Determine the (x, y) coordinate at the center of the cell enclosing the given text.  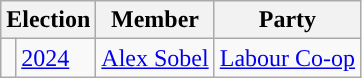
Labour Co-op (287, 58)
Party (287, 20)
2024 (56, 58)
Member (155, 20)
Election (48, 20)
Alex Sobel (155, 58)
